For the text-containing cell, return its midpoint in [x, y] coordinate format. 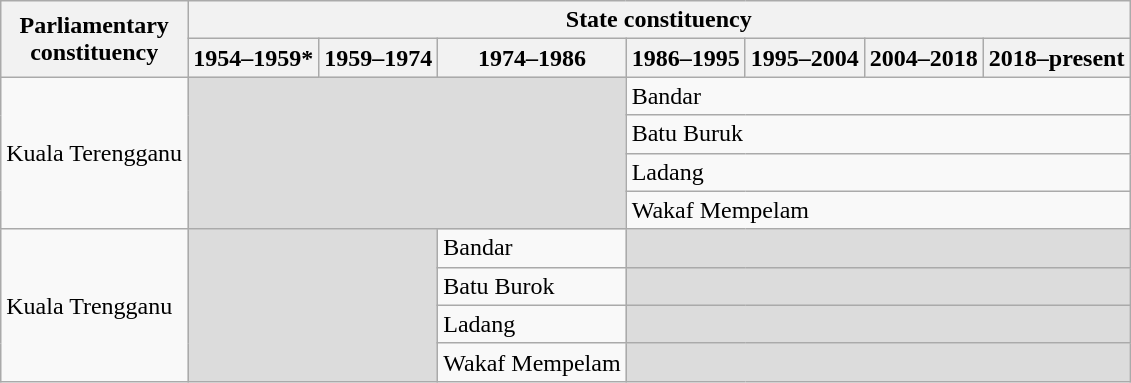
2018–present [1056, 58]
Parliamentaryconstituency [94, 39]
2004–2018 [924, 58]
Kuala Trengganu [94, 305]
Batu Burok [532, 286]
1954–1959* [254, 58]
1959–1974 [378, 58]
Batu Buruk [878, 134]
Kuala Terengganu [94, 153]
State constituency [659, 20]
1995–2004 [804, 58]
1974–1986 [532, 58]
1986–1995 [686, 58]
